Capture the cell that displays the provided text and extract its (x, y) central coordinate. 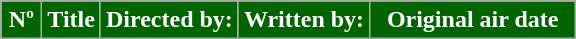
Directed by: (169, 20)
Original air date (473, 20)
Title (72, 20)
Nº (22, 20)
Written by: (304, 20)
